From the cell containing the given text, extract its center point as [X, Y] coordinate. 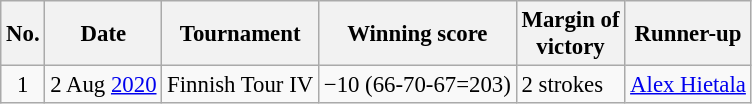
2 strokes [570, 85]
Runner-up [688, 34]
−10 (66-70-67=203) [417, 85]
Winning score [417, 34]
No. [23, 34]
Alex Hietala [688, 85]
1 [23, 85]
2 Aug 2020 [104, 85]
Margin ofvictory [570, 34]
Tournament [240, 34]
Date [104, 34]
Finnish Tour IV [240, 85]
